Determine the (X, Y) coordinate at the center of the cell enclosing the given text.  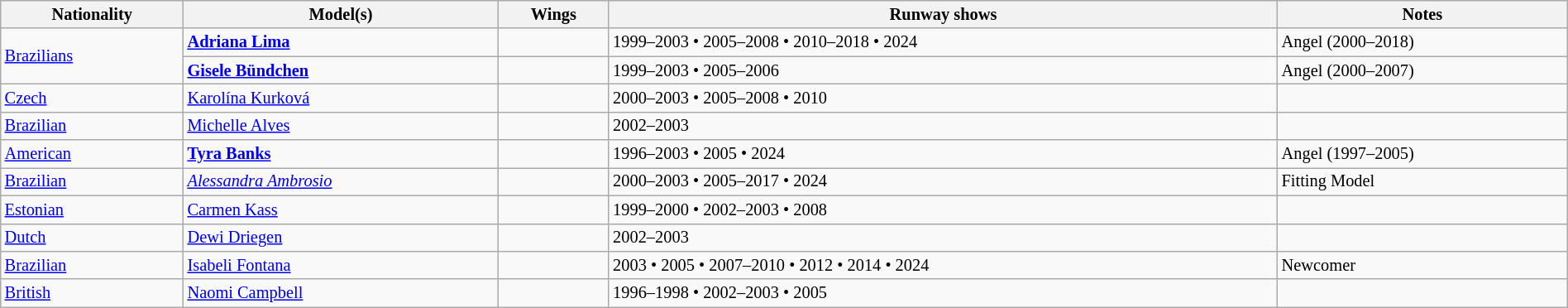
Alessandra Ambrosio (341, 181)
Czech (93, 98)
Adriana Lima (341, 42)
Nationality (93, 14)
Brazilians (93, 56)
Michelle Alves (341, 126)
2003 • 2005 • 2007–2010 • 2012 • 2014 • 2024 (943, 265)
Estonian (93, 209)
1999–2003 • 2005–2006 (943, 70)
Carmen Kass (341, 209)
Dutch (93, 238)
Karolína Kurková (341, 98)
Dewi Driegen (341, 238)
Angel (1997–2005) (1422, 154)
Gisele Bündchen (341, 70)
Tyra Banks (341, 154)
Wings (554, 14)
Isabeli Fontana (341, 265)
Runway shows (943, 14)
2000–2003 • 2005–2008 • 2010 (943, 98)
1996–2003 • 2005 • 2024 (943, 154)
1999–2000 • 2002–2003 • 2008 (943, 209)
Fitting Model (1422, 181)
1999–2003 • 2005–2008 • 2010–2018 • 2024 (943, 42)
Notes (1422, 14)
Naomi Campbell (341, 293)
American (93, 154)
British (93, 293)
Angel (2000–2018) (1422, 42)
Model(s) (341, 14)
Angel (2000–2007) (1422, 70)
Newcomer (1422, 265)
2000–2003 • 2005–2017 • 2024 (943, 181)
1996–1998 • 2002–2003 • 2005 (943, 293)
